Extract the [X, Y] coordinate from the center of the cell holding the provided text.  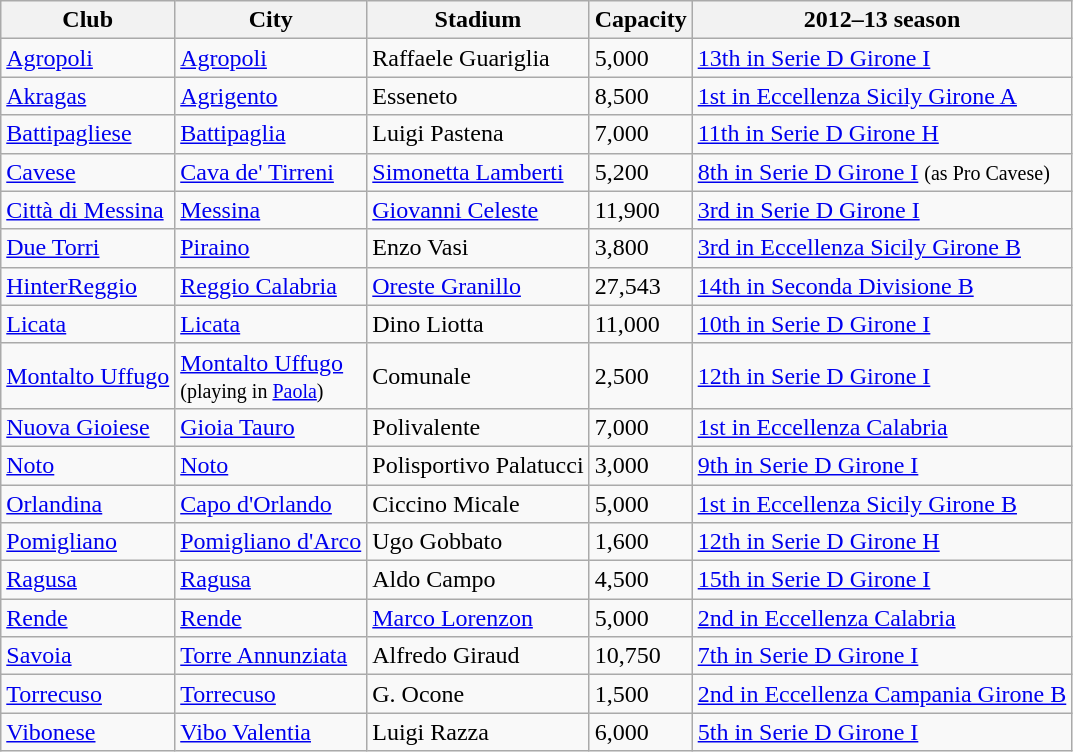
G. Ocone [478, 694]
Torre Annunziata [271, 656]
HinterReggio [88, 286]
4,500 [640, 580]
3rd in Serie D Girone I [882, 210]
3,000 [640, 465]
Luigi Razza [478, 732]
Polivalente [478, 427]
Enzo Vasi [478, 248]
1st in Eccellenza Calabria [882, 427]
Due Torri [88, 248]
2012–13 season [882, 20]
Comunale [478, 376]
Gioia Tauro [271, 427]
Città di Messina [88, 210]
8,500 [640, 96]
Agrigento [271, 96]
Nuova Gioiese [88, 427]
Pomigliano [88, 542]
2nd in Eccellenza Campania Girone B [882, 694]
1,500 [640, 694]
Marco Lorenzon [478, 618]
Orlandina [88, 503]
Capacity [640, 20]
Reggio Calabria [271, 286]
Alfredo Giraud [478, 656]
1,600 [640, 542]
Stadium [478, 20]
5,200 [640, 172]
Esseneto [478, 96]
7th in Serie D Girone I [882, 656]
2,500 [640, 376]
11,900 [640, 210]
Ugo Gobbato [478, 542]
Capo d'Orlando [271, 503]
Savoia [88, 656]
27,543 [640, 286]
10,750 [640, 656]
11th in Serie D Girone H [882, 134]
14th in Seconda Divisione B [882, 286]
Oreste Granillo [478, 286]
Akragas [88, 96]
Raffaele Guariglia [478, 58]
Cava de' Tirreni [271, 172]
Piraino [271, 248]
Dino Liotta [478, 324]
City [271, 20]
Montalto Uffugo(playing in Paola) [271, 376]
Messina [271, 210]
1st in Eccellenza Sicily Girone A [882, 96]
Vibo Valentia [271, 732]
Simonetta Lamberti [478, 172]
12th in Serie D Girone I [882, 376]
6,000 [640, 732]
Aldo Campo [478, 580]
2nd in Eccellenza Calabria [882, 618]
3rd in Eccellenza Sicily Girone B [882, 248]
1st in Eccellenza Sicily Girone B [882, 503]
Club [88, 20]
3,800 [640, 248]
9th in Serie D Girone I [882, 465]
11,000 [640, 324]
Giovanni Celeste [478, 210]
Battipaglia [271, 134]
Polisportivo Palatucci [478, 465]
Battipagliese [88, 134]
12th in Serie D Girone H [882, 542]
Montalto Uffugo [88, 376]
Pomigliano d'Arco [271, 542]
5th in Serie D Girone I [882, 732]
Luigi Pastena [478, 134]
Vibonese [88, 732]
10th in Serie D Girone I [882, 324]
13th in Serie D Girone I [882, 58]
Cavese [88, 172]
Ciccino Micale [478, 503]
8th in Serie D Girone I (as Pro Cavese) [882, 172]
15th in Serie D Girone I [882, 580]
